Scan for the cell matching the given text and deliver its [X, Y] coordinate at center. 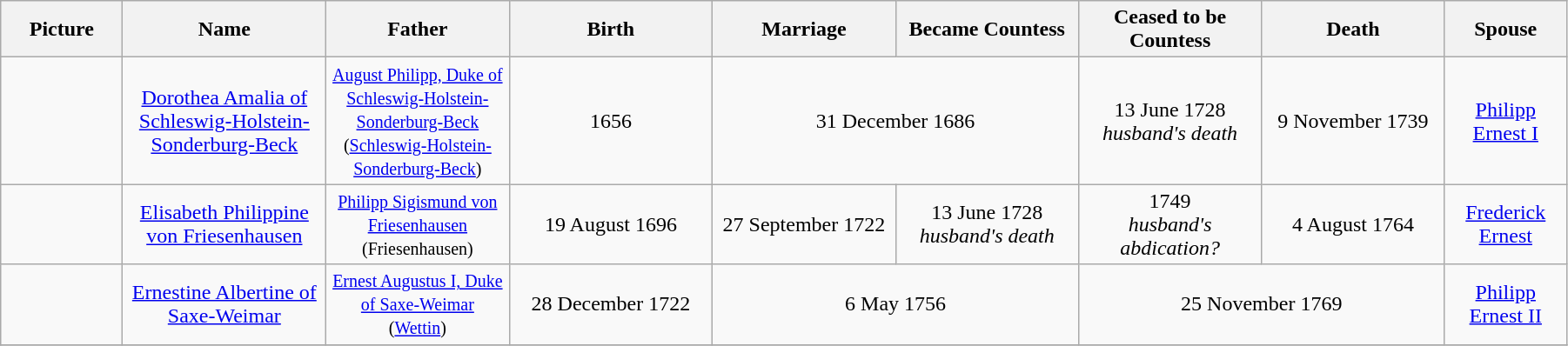
Ernest Augustus I, Duke of Saxe-Weimar(Wettin) [418, 304]
Ceased to be Countess [1169, 30]
Elisabeth Philippine von Friesenhausen [224, 224]
28 December 1722 [611, 304]
19 August 1696 [611, 224]
6 May 1756 [896, 304]
Became Countess [987, 30]
Philipp Sigismund von Friesenhausen(Friesenhausen) [418, 224]
27 September 1722 [804, 224]
9 November 1739 [1353, 121]
4 August 1764 [1353, 224]
Dorothea Amalia of Schleswig-Holstein-Sonderburg-Beck [224, 121]
1656 [611, 121]
Ernestine Albertine of Saxe-Weimar [224, 304]
31 December 1686 [896, 121]
Marriage [804, 30]
1749husband's abdication? [1169, 224]
Picture [62, 30]
Birth [611, 30]
Philipp Ernest II [1505, 304]
Death [1353, 30]
August Philipp, Duke of Schleswig-Holstein-Sonderburg-Beck(Schleswig-Holstein-Sonderburg-Beck) [418, 121]
25 November 1769 [1262, 304]
Philipp Ernest I [1505, 121]
Father [418, 30]
Name [224, 30]
Frederick Ernest [1505, 224]
Spouse [1505, 30]
